Search for the cell housing the specified text and yield its (X, Y) center coordinate. 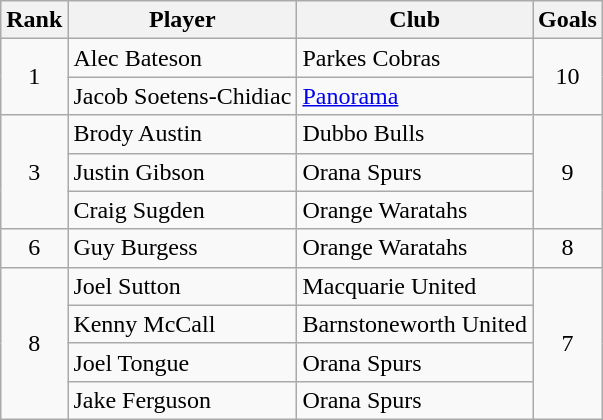
Panorama (415, 96)
Alec Bateson (182, 58)
Craig Sugden (182, 210)
Guy Burgess (182, 248)
Goals (568, 20)
Brody Austin (182, 134)
1 (34, 77)
Club (415, 20)
Justin Gibson (182, 172)
Barnstoneworth United (415, 324)
9 (568, 172)
6 (34, 248)
Player (182, 20)
10 (568, 77)
Jacob Soetens-Chidiac (182, 96)
Rank (34, 20)
Macquarie United (415, 286)
Dubbo Bulls (415, 134)
7 (568, 343)
3 (34, 172)
Kenny McCall (182, 324)
Joel Tongue (182, 362)
Joel Sutton (182, 286)
Jake Ferguson (182, 400)
Parkes Cobras (415, 58)
